Pinpoint the cell where the given text exists, returning its [x, y] midpoint coordinate. 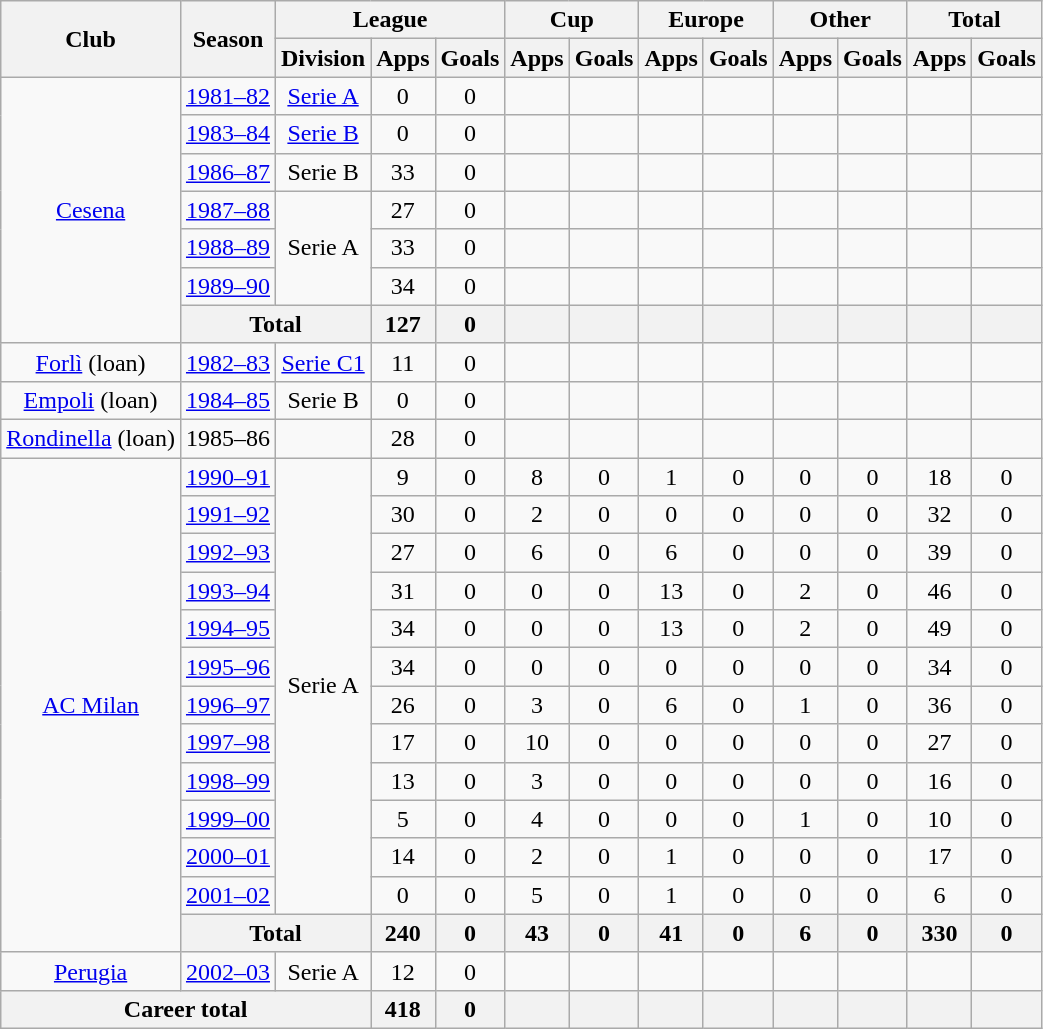
1995–96 [228, 667]
1984–85 [228, 400]
8 [537, 477]
330 [939, 933]
14 [403, 857]
Season [228, 39]
43 [537, 933]
Career total [186, 1009]
1991–92 [228, 515]
1990–91 [228, 477]
2002–03 [228, 971]
Europe [706, 20]
39 [939, 553]
1999–00 [228, 819]
Forlì (loan) [91, 362]
League [390, 20]
Other [840, 20]
AC Milan [91, 706]
32 [939, 515]
Club [91, 39]
9 [403, 477]
1987–88 [228, 210]
49 [939, 629]
1988–89 [228, 248]
1998–99 [228, 781]
4 [537, 819]
12 [403, 971]
Cesena [91, 210]
31 [403, 591]
418 [403, 1009]
18 [939, 477]
1996–97 [228, 705]
1989–90 [228, 286]
Perugia [91, 971]
41 [671, 933]
2000–01 [228, 857]
46 [939, 591]
2001–02 [228, 895]
16 [939, 781]
28 [403, 438]
127 [403, 324]
1993–94 [228, 591]
Cup [572, 20]
1997–98 [228, 743]
Empoli (loan) [91, 400]
Division [324, 58]
1994–95 [228, 629]
11 [403, 362]
1992–93 [228, 553]
1982–83 [228, 362]
1985–86 [228, 438]
1981–82 [228, 96]
26 [403, 705]
30 [403, 515]
1986–87 [228, 172]
Rondinella (loan) [91, 438]
Serie C1 [324, 362]
240 [403, 933]
1983–84 [228, 134]
36 [939, 705]
